Capture the cell that displays the provided text and extract its (X, Y) central coordinate. 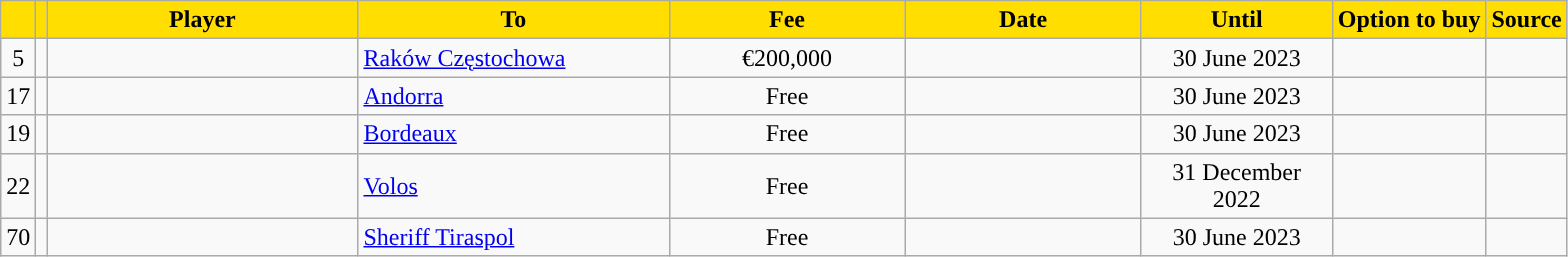
5 (18, 58)
€200,000 (787, 58)
Bordeaux (514, 134)
Option to buy (1409, 20)
Raków Częstochowa (514, 58)
17 (18, 96)
Andorra (514, 96)
Date (1023, 20)
22 (18, 186)
19 (18, 134)
Fee (787, 20)
31 December 2022 (1236, 186)
Volos (514, 186)
Until (1236, 20)
Source (1526, 20)
70 (18, 237)
Player (202, 20)
To (514, 20)
Sheriff Tiraspol (514, 237)
